Identify which cell holds the provided text, then report its [x, y] central coordinate. 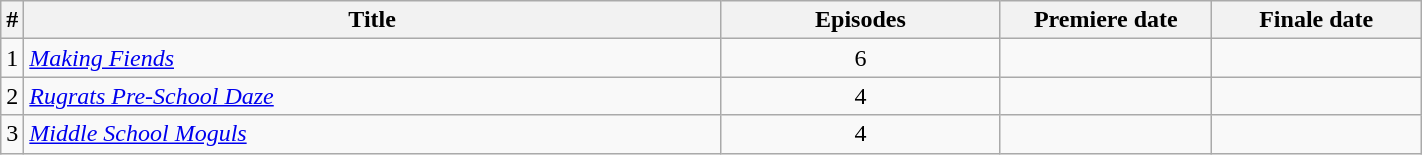
2 [12, 96]
Episodes [860, 20]
Middle School Moguls [372, 134]
Finale date [1316, 20]
6 [860, 58]
# [12, 20]
Premiere date [1106, 20]
Rugrats Pre-School Daze [372, 96]
Making Fiends [372, 58]
3 [12, 134]
1 [12, 58]
Title [372, 20]
